Determine the (X, Y) coordinate at the center of the cell enclosing the given text.  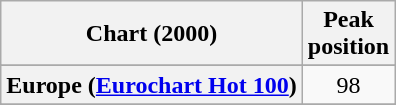
98 (348, 85)
Peakposition (348, 34)
Chart (2000) (152, 34)
Europe (Eurochart Hot 100) (152, 85)
